Output the [X, Y] coordinate of the center of the cell containing the given text.  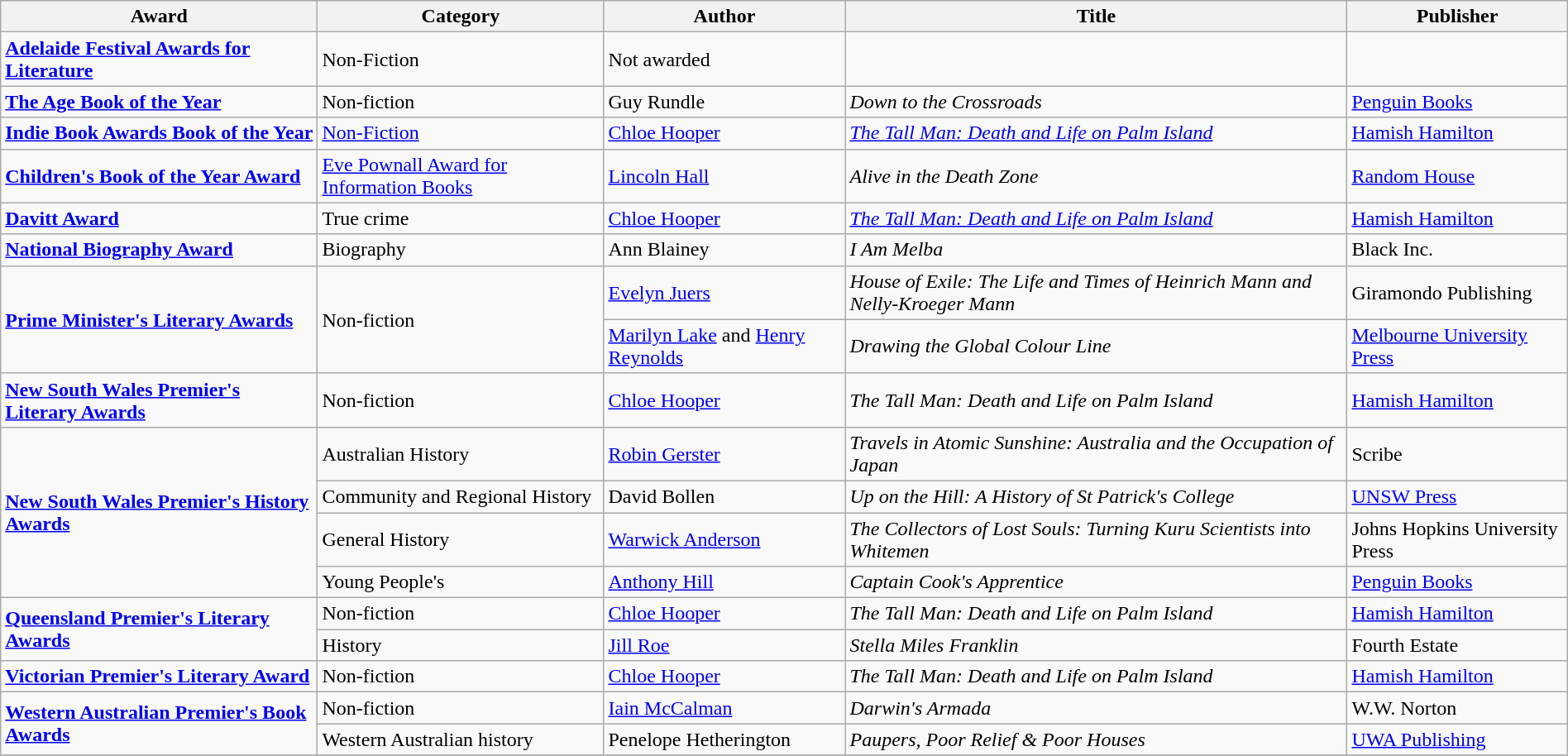
Western Australian history [461, 739]
History [461, 645]
Scribe [1457, 453]
New South Wales Premier's Literary Awards [159, 400]
Award [159, 17]
UNSW Press [1457, 496]
Penelope Hetherington [724, 739]
Travels in Atomic Sunshine: Australia and the Occupation of Japan [1097, 453]
True crime [461, 218]
The Age Book of the Year [159, 102]
Publisher [1457, 17]
Captain Cook's Apprentice [1097, 582]
General History [461, 539]
David Bollen [724, 496]
Iain McCalman [724, 708]
Down to the Crossroads [1097, 102]
Adelaide Festival Awards for Literature [159, 60]
Eve Pownall Award for Information Books [461, 175]
Evelyn Juers [724, 293]
Alive in the Death Zone [1097, 175]
Giramondo Publishing [1457, 293]
Biography [461, 250]
Melbourne University Press [1457, 346]
W.W. Norton [1457, 708]
Indie Book Awards Book of the Year [159, 133]
Stella Miles Franklin [1097, 645]
Children's Book of the Year Award [159, 175]
Fourth Estate [1457, 645]
Warwick Anderson [724, 539]
National Biography Award [159, 250]
Not awarded [724, 60]
Up on the Hill: A History of St Patrick's College [1097, 496]
Victorian Premier's Literary Award [159, 677]
Category [461, 17]
Ann Blainey [724, 250]
Johns Hopkins University Press [1457, 539]
UWA Publishing [1457, 739]
Author [724, 17]
House of Exile: The Life and Times of Heinrich Mann and Nelly-Kroeger Mann [1097, 293]
Prime Minister's Literary Awards [159, 319]
Title [1097, 17]
I Am Melba [1097, 250]
Young People's [461, 582]
Darwin's Armada [1097, 708]
Paupers, Poor Relief & Poor Houses [1097, 739]
Black Inc. [1457, 250]
Davitt Award [159, 218]
Western Australian Premier's Book Awards [159, 724]
Marilyn Lake and Henry Reynolds [724, 346]
Queensland Premier's Literary Awards [159, 629]
Community and Regional History [461, 496]
Anthony Hill [724, 582]
Jill Roe [724, 645]
Australian History [461, 453]
The Collectors of Lost Souls: Turning Kuru Scientists into Whitemen [1097, 539]
Guy Rundle [724, 102]
New South Wales Premier's History Awards [159, 512]
Lincoln Hall [724, 175]
Random House [1457, 175]
Robin Gerster [724, 453]
Drawing the Global Colour Line [1097, 346]
